Return (X, Y) of the center of cell containing provided text 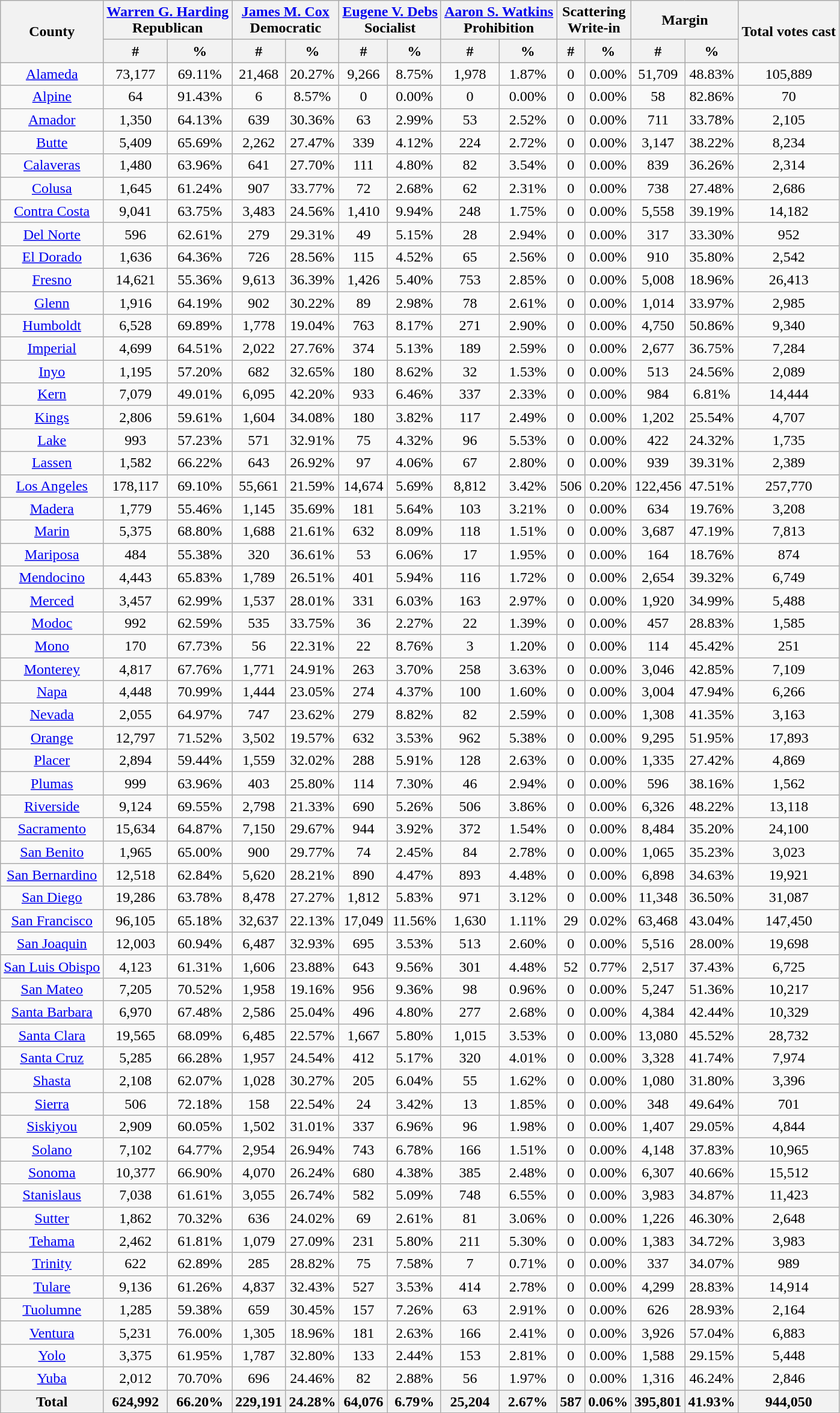
1,916 (136, 302)
27.70% (313, 165)
11,423 (789, 1195)
24.02% (313, 1218)
62.89% (200, 1264)
31,087 (789, 898)
21,468 (259, 74)
348 (658, 1104)
1.75% (528, 211)
65.00% (200, 852)
Solano (52, 1150)
0.71% (528, 1264)
6.96% (415, 1127)
65.83% (200, 577)
Stanislaus (52, 1195)
63.75% (200, 211)
1,335 (658, 761)
81 (470, 1218)
49 (363, 234)
205 (363, 1081)
Sonoma (52, 1172)
2,677 (658, 349)
36.50% (712, 898)
51.36% (712, 989)
6,749 (789, 577)
36.75% (712, 349)
47.19% (712, 532)
29.31% (313, 234)
James M. CoxDemocratic (286, 20)
956 (363, 989)
64.13% (200, 120)
1,444 (259, 692)
1,195 (136, 372)
1,426 (363, 280)
51.95% (712, 738)
Orange (52, 738)
1,965 (136, 852)
22.13% (313, 921)
Siskiyou (52, 1127)
1,145 (259, 509)
28.93% (712, 1310)
2.72% (528, 143)
34.72% (712, 1241)
5,558 (658, 211)
13,080 (658, 1035)
49.64% (712, 1104)
4,123 (136, 966)
66.28% (200, 1058)
66.22% (200, 463)
22.57% (313, 1035)
277 (470, 1012)
4.52% (415, 257)
6 (259, 97)
61.26% (200, 1287)
57.20% (200, 372)
1,065 (658, 852)
1,407 (658, 1127)
103 (470, 509)
6,970 (136, 1012)
35.69% (313, 509)
6,883 (789, 1332)
2.56% (528, 257)
61.81% (200, 1241)
587 (571, 1402)
4,148 (658, 1150)
2.48% (528, 1172)
5.94% (415, 577)
24.32% (712, 440)
2,894 (136, 761)
Ventura (52, 1332)
28.21% (313, 875)
634 (658, 509)
1,688 (259, 532)
Lake (52, 440)
64.87% (200, 829)
76.00% (200, 1332)
41.74% (712, 1058)
Mariposa (52, 554)
2.45% (415, 852)
San Bernardino (52, 875)
26,413 (789, 280)
4,384 (658, 1012)
71.52% (200, 738)
31.01% (313, 1127)
Del Norte (52, 234)
7.30% (415, 783)
6.46% (415, 394)
7,813 (789, 532)
Placer (52, 761)
74 (363, 852)
64,076 (363, 1402)
1,636 (136, 257)
3,004 (658, 692)
66.90% (200, 1172)
Nevada (52, 715)
Sacramento (52, 829)
29.77% (313, 852)
2.31% (528, 188)
626 (658, 1310)
33.77% (313, 188)
9,041 (136, 211)
69.11% (200, 74)
2,105 (789, 120)
73,177 (136, 74)
3.54% (528, 165)
9.56% (415, 966)
34.87% (712, 1195)
3,375 (136, 1355)
10,377 (136, 1172)
1,582 (136, 463)
2,262 (259, 143)
178,117 (136, 486)
8,478 (259, 898)
58 (658, 97)
6,485 (259, 1035)
11,348 (658, 898)
401 (363, 577)
457 (658, 623)
36 (363, 623)
25,204 (470, 1402)
69 (363, 1218)
582 (363, 1195)
999 (136, 783)
4.38% (415, 1172)
Yuba (52, 1378)
10,217 (789, 989)
69.10% (200, 486)
933 (363, 394)
6.04% (415, 1081)
28 (470, 234)
690 (363, 806)
66.20% (200, 1402)
32.80% (313, 1355)
30.45% (313, 1310)
1,202 (658, 417)
37.83% (712, 1150)
118 (470, 532)
24.54% (313, 1058)
2.67% (528, 1402)
153 (470, 1355)
2,954 (259, 1150)
274 (363, 692)
69.89% (200, 326)
17,893 (789, 738)
Los Angeles (52, 486)
89 (363, 302)
25.04% (313, 1012)
27.48% (712, 188)
24.28% (313, 1402)
993 (136, 440)
21.59% (313, 486)
20.27% (313, 74)
70.32% (200, 1218)
6.55% (528, 1195)
61.61% (200, 1195)
2,164 (789, 1310)
19.57% (313, 738)
8,234 (789, 143)
900 (259, 852)
70.99% (200, 692)
97 (363, 463)
1,957 (259, 1058)
2,686 (789, 188)
52 (571, 966)
412 (363, 1058)
2.80% (528, 463)
29 (571, 921)
1,014 (658, 302)
1,606 (259, 966)
3,023 (789, 852)
1,588 (658, 1355)
5,620 (259, 875)
13,118 (789, 806)
25.54% (712, 417)
Plumas (52, 783)
2,462 (136, 1241)
8.82% (415, 715)
27.27% (313, 898)
1,562 (789, 783)
133 (363, 1355)
62.07% (200, 1081)
738 (658, 188)
59.38% (200, 1310)
Napa (52, 692)
2,022 (259, 349)
9.36% (415, 989)
Imperial (52, 349)
59.44% (200, 761)
743 (363, 1150)
32,637 (259, 921)
30.22% (313, 302)
890 (363, 875)
64.51% (200, 349)
158 (259, 1104)
36.39% (313, 280)
Inyo (52, 372)
78 (470, 302)
5.40% (415, 280)
4,844 (789, 1127)
695 (363, 943)
34.99% (712, 600)
8.09% (415, 532)
1,779 (136, 509)
26.92% (313, 463)
422 (658, 440)
72 (363, 188)
0.02% (609, 921)
9,295 (658, 738)
67 (470, 463)
170 (136, 646)
7,079 (136, 394)
Trinity (52, 1264)
46.24% (712, 1378)
2,314 (789, 165)
51,709 (658, 74)
117 (470, 417)
Santa Clara (52, 1035)
8,484 (658, 829)
15,512 (789, 1172)
893 (470, 875)
680 (363, 1172)
6.81% (712, 394)
372 (470, 829)
1,015 (470, 1035)
9,613 (259, 280)
Warren G. HardingRepublican (168, 20)
874 (789, 554)
County (52, 31)
4.37% (415, 692)
5.69% (415, 486)
22.31% (313, 646)
32.91% (313, 440)
939 (658, 463)
28,732 (789, 1035)
2.91% (528, 1310)
6.06% (415, 554)
1,604 (259, 417)
Kings (52, 417)
64.77% (200, 1150)
42.44% (712, 1012)
60.05% (200, 1127)
Total (52, 1402)
6.03% (415, 600)
32.93% (313, 943)
636 (259, 1218)
29.15% (712, 1355)
3,926 (658, 1332)
62.99% (200, 600)
21.61% (313, 532)
624,992 (136, 1402)
6,326 (658, 806)
414 (470, 1287)
0.20% (609, 486)
496 (363, 1012)
Amador (52, 120)
331 (363, 600)
4,699 (136, 349)
61.24% (200, 188)
100 (470, 692)
34.08% (313, 417)
1,778 (259, 326)
Tehama (52, 1241)
622 (136, 1264)
1.98% (528, 1127)
5,231 (136, 1332)
7,102 (136, 1150)
37.43% (712, 966)
Marin (52, 532)
317 (658, 234)
63,468 (658, 921)
984 (658, 394)
4,837 (259, 1287)
62.61% (200, 234)
13 (470, 1104)
3.86% (528, 806)
682 (259, 372)
14,182 (789, 211)
2,542 (789, 257)
47.51% (712, 486)
36.26% (712, 165)
7,205 (136, 989)
116 (470, 577)
2.98% (415, 302)
1,559 (259, 761)
2.97% (528, 600)
57.04% (712, 1332)
26.74% (313, 1195)
271 (470, 326)
527 (363, 1287)
2,806 (136, 417)
64.36% (200, 257)
989 (789, 1264)
38.22% (712, 143)
67.73% (200, 646)
3,046 (658, 669)
2,108 (136, 1081)
43.04% (712, 921)
65.69% (200, 143)
Merced (52, 600)
3.82% (415, 417)
6,898 (658, 875)
2.60% (528, 943)
1.20% (528, 646)
5,448 (789, 1355)
3,687 (658, 532)
2,055 (136, 715)
Modoc (52, 623)
64 (136, 97)
El Dorado (52, 257)
1.60% (528, 692)
Shasta (52, 1081)
62.59% (200, 623)
971 (470, 898)
1,787 (259, 1355)
4,448 (136, 692)
32.65% (313, 372)
0.77% (609, 966)
5.64% (415, 509)
42.85% (712, 669)
San Joaquin (52, 943)
2,654 (658, 577)
31.80% (712, 1081)
5,247 (658, 989)
5.30% (528, 1241)
8.17% (415, 326)
1.85% (528, 1104)
8.75% (415, 74)
1.87% (528, 74)
3,396 (789, 1081)
115 (363, 257)
48.22% (712, 806)
Calaveras (52, 165)
3,502 (259, 738)
24,100 (789, 829)
40.66% (712, 1172)
5.13% (415, 349)
12,518 (136, 875)
Monterey (52, 669)
55,661 (259, 486)
33.75% (313, 623)
69.55% (200, 806)
47.94% (712, 692)
2,089 (789, 372)
28.56% (313, 257)
24.46% (313, 1378)
3.63% (528, 669)
385 (470, 1172)
7 (470, 1264)
34.63% (712, 875)
6.79% (415, 1402)
28.00% (712, 943)
5.26% (415, 806)
484 (136, 554)
3,328 (658, 1058)
8.76% (415, 646)
1,316 (658, 1378)
28.01% (313, 600)
27.42% (712, 761)
257,770 (789, 486)
726 (259, 257)
18.76% (712, 554)
4,817 (136, 669)
7,974 (789, 1058)
33.78% (712, 120)
4.47% (415, 875)
251 (789, 646)
Alameda (52, 74)
952 (789, 234)
3.92% (415, 829)
23.05% (313, 692)
27.09% (313, 1241)
1,920 (658, 600)
22.54% (313, 1104)
8,812 (470, 486)
San Mateo (52, 989)
5,488 (789, 600)
907 (259, 188)
6,725 (789, 966)
2,985 (789, 302)
11.56% (415, 921)
1,771 (259, 669)
23.62% (313, 715)
41.93% (712, 1402)
Riverside (52, 806)
2.41% (528, 1332)
7.58% (415, 1264)
2.52% (528, 120)
1,958 (259, 989)
96,105 (136, 921)
1.97% (528, 1378)
70.52% (200, 989)
25.80% (313, 783)
1,080 (658, 1081)
33.30% (712, 234)
38.16% (712, 783)
24 (363, 1104)
Fresno (52, 280)
Yolo (52, 1355)
7,038 (136, 1195)
2,846 (789, 1378)
263 (363, 669)
72.18% (200, 1104)
641 (259, 165)
55.46% (200, 509)
1.72% (528, 577)
753 (470, 280)
163 (470, 600)
Kern (52, 394)
4.01% (528, 1058)
571 (259, 440)
32 (470, 372)
Margin (685, 20)
60.94% (200, 943)
14,621 (136, 280)
962 (470, 738)
7,284 (789, 349)
68.80% (200, 532)
12,797 (136, 738)
50.86% (712, 326)
55.38% (200, 554)
35.80% (712, 257)
7.26% (415, 1310)
70.70% (200, 1378)
211 (470, 1241)
1,537 (259, 600)
24.91% (313, 669)
5,375 (136, 532)
5,285 (136, 1058)
2.27% (415, 623)
7,109 (789, 669)
4,869 (789, 761)
57.23% (200, 440)
403 (259, 783)
3,163 (789, 715)
Santa Barbara (52, 1012)
1,285 (136, 1310)
231 (363, 1241)
42.20% (313, 394)
3,147 (658, 143)
14,444 (789, 394)
3.70% (415, 669)
839 (658, 165)
59.61% (200, 417)
1,978 (470, 74)
Glenn (52, 302)
26.51% (313, 577)
San Luis Obispo (52, 966)
14,914 (789, 1287)
Tulare (52, 1287)
2,586 (259, 1012)
147,450 (789, 921)
2.99% (415, 120)
1,350 (136, 120)
55.36% (200, 280)
5.53% (528, 440)
Colusa (52, 188)
944,050 (789, 1402)
35.20% (712, 829)
1,862 (136, 1218)
4,299 (658, 1287)
9,136 (136, 1287)
Butte (52, 143)
15,634 (136, 829)
98 (470, 989)
1,502 (259, 1127)
Total votes cast (789, 31)
1.39% (528, 623)
1.62% (528, 1081)
1,812 (363, 898)
8.62% (415, 372)
1,645 (136, 188)
2.44% (415, 1355)
30.27% (313, 1081)
1,308 (658, 715)
3,483 (259, 211)
1,226 (658, 1218)
763 (363, 326)
128 (470, 761)
10,329 (789, 1012)
747 (259, 715)
535 (259, 623)
Aaron S. WatkinsProhibition (498, 20)
ScatteringWrite-in (594, 20)
696 (259, 1378)
5.83% (415, 898)
9,266 (363, 74)
39.19% (712, 211)
27.47% (313, 143)
45.52% (712, 1035)
5.15% (415, 234)
19.16% (313, 989)
248 (470, 211)
62 (470, 188)
157 (363, 1310)
26.94% (313, 1150)
67.76% (200, 669)
34.07% (712, 1264)
2.33% (528, 394)
1.95% (528, 554)
902 (259, 302)
Sutter (52, 1218)
711 (658, 120)
992 (136, 623)
6,266 (789, 692)
39.32% (712, 577)
Santa Cruz (52, 1058)
1.54% (528, 829)
39.31% (712, 463)
36.61% (313, 554)
5,409 (136, 143)
Tuolumne (52, 1310)
0.06% (609, 1402)
5.91% (415, 761)
19.76% (712, 509)
1,383 (658, 1241)
3.12% (528, 898)
6,095 (259, 394)
122,456 (658, 486)
Eugene V. DebsSocialist (390, 20)
Mono (52, 646)
41.35% (712, 715)
Madera (52, 509)
29.05% (712, 1127)
111 (363, 165)
Lassen (52, 463)
1,028 (259, 1081)
3.06% (528, 1218)
17,049 (363, 921)
14,674 (363, 486)
2,648 (789, 1218)
910 (658, 257)
35.23% (712, 852)
4.12% (415, 143)
Sierra (52, 1104)
639 (259, 120)
1,667 (363, 1035)
5,008 (658, 280)
19,921 (789, 875)
Mendocino (52, 577)
3,457 (136, 600)
164 (658, 554)
2.49% (528, 417)
63.78% (200, 898)
5.09% (415, 1195)
301 (470, 966)
29.67% (313, 829)
San Francisco (52, 921)
748 (470, 1195)
1,305 (259, 1332)
1.11% (528, 921)
2,012 (136, 1378)
19,286 (136, 898)
San Diego (52, 898)
17 (470, 554)
4,750 (658, 326)
Contra Costa (52, 211)
3.21% (528, 509)
395,801 (658, 1402)
1,079 (259, 1241)
105,889 (789, 74)
339 (363, 143)
65.18% (200, 921)
21.33% (313, 806)
2.90% (528, 326)
32.02% (313, 761)
64.19% (200, 302)
27.76% (313, 349)
1,585 (789, 623)
46.30% (712, 1218)
8.57% (313, 97)
9.94% (415, 211)
55 (470, 1081)
285 (259, 1264)
San Benito (52, 852)
1,410 (363, 211)
2,517 (658, 966)
0.96% (528, 989)
6.78% (415, 1150)
28.82% (313, 1264)
61.95% (200, 1355)
6,487 (259, 943)
5.38% (528, 738)
3,055 (259, 1195)
19.04% (313, 326)
Humboldt (52, 326)
68.09% (200, 1035)
19,698 (789, 943)
701 (789, 1104)
4.32% (415, 440)
2.81% (528, 1355)
374 (363, 349)
91.43% (200, 97)
5,516 (658, 943)
32.43% (313, 1287)
1,735 (789, 440)
224 (470, 143)
258 (470, 669)
70 (789, 97)
4,443 (136, 577)
23.88% (313, 966)
84 (470, 852)
2,389 (789, 463)
64.97% (200, 715)
944 (363, 829)
9,124 (136, 806)
4,707 (789, 417)
189 (470, 349)
61.31% (200, 966)
10,965 (789, 1150)
62.84% (200, 875)
3 (470, 646)
1,630 (470, 921)
3,208 (789, 509)
229,191 (259, 1402)
1,789 (259, 577)
6,307 (658, 1172)
65 (470, 257)
48.83% (712, 74)
12,003 (136, 943)
288 (363, 761)
2,909 (136, 1127)
26.24% (313, 1172)
9,340 (789, 326)
30.36% (313, 120)
2.88% (415, 1378)
5.17% (415, 1058)
2,798 (259, 806)
1,480 (136, 165)
82.86% (712, 97)
45.42% (712, 646)
49.01% (200, 394)
Alpine (52, 97)
659 (259, 1310)
6,528 (136, 326)
4,070 (259, 1172)
7,150 (259, 829)
46 (470, 783)
33.97% (712, 302)
4.06% (415, 463)
67.48% (200, 1012)
1.53% (528, 372)
2.85% (528, 280)
19,565 (136, 1035)
